For the text-containing cell, return its midpoint in (X, Y) coordinate format. 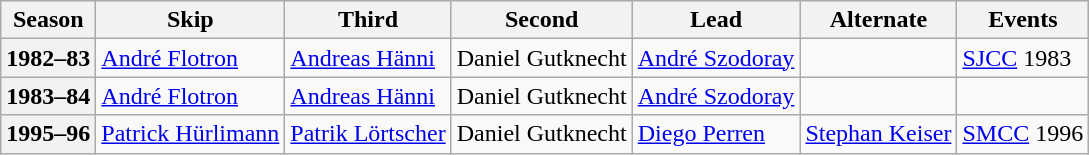
Patrick Hürlimann (190, 134)
Stephan Keiser (878, 134)
Lead (716, 20)
1983–84 (48, 96)
Diego Perren (716, 134)
1995–96 (48, 134)
Season (48, 20)
SMCC 1996 (1023, 134)
Alternate (878, 20)
Skip (190, 20)
Events (1023, 20)
Second (542, 20)
Third (368, 20)
SJCC 1983 (1023, 58)
Patrik Lörtscher (368, 134)
1982–83 (48, 58)
